Return the (x, y) coordinate for the center point of the cell that contains the specified text.  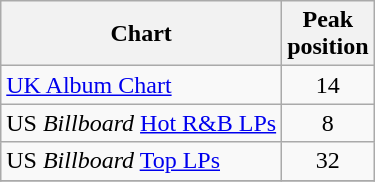
Peak position (328, 34)
UK Album Chart (142, 85)
14 (328, 85)
US Billboard Hot R&B LPs (142, 123)
32 (328, 161)
8 (328, 123)
Chart (142, 34)
US Billboard Top LPs (142, 161)
